Scan for the cell matching the given text and deliver its [X, Y] coordinate at center. 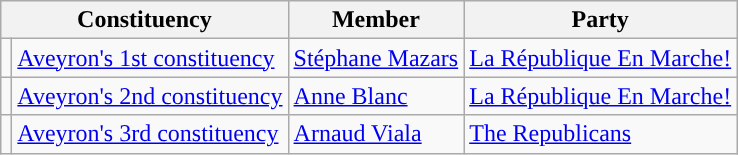
Aveyron's 2nd constituency [150, 96]
The Republicans [600, 134]
Party [600, 20]
Constituency [144, 20]
Aveyron's 1st constituency [150, 58]
Arnaud Viala [376, 134]
Member [376, 20]
Stéphane Mazars [376, 58]
Aveyron's 3rd constituency [150, 134]
Anne Blanc [376, 96]
